For the text-containing cell, return its midpoint in (X, Y) coordinate format. 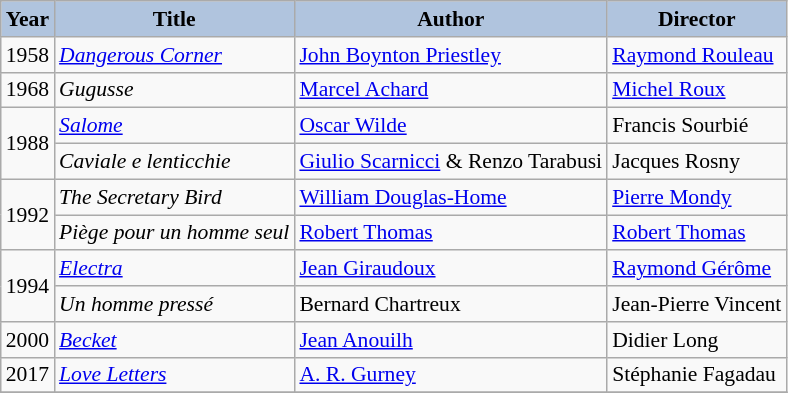
Raymond Rouleau (696, 55)
Dangerous Corner (174, 55)
1988 (28, 144)
Director (696, 19)
Gugusse (174, 90)
Piège pour un homme seul (174, 233)
1958 (28, 55)
Caviale e lenticchie (174, 162)
Oscar Wilde (450, 126)
Bernard Chartreux (450, 304)
1994 (28, 286)
Jean Anouilh (450, 340)
Title (174, 19)
A. R. Gurney (450, 375)
Stéphanie Fagadau (696, 375)
Jacques Rosny (696, 162)
Jean-Pierre Vincent (696, 304)
Francis Sourbié (696, 126)
Salome (174, 126)
Michel Roux (696, 90)
Un homme pressé (174, 304)
Didier Long (696, 340)
The Secretary Bird (174, 197)
William Douglas-Home (450, 197)
Year (28, 19)
1992 (28, 214)
John Boynton Priestley (450, 55)
2017 (28, 375)
2000 (28, 340)
Jean Giraudoux (450, 269)
1968 (28, 90)
Marcel Achard (450, 90)
Author (450, 19)
Love Letters (174, 375)
Becket (174, 340)
Pierre Mondy (696, 197)
Electra (174, 269)
Raymond Gérôme (696, 269)
Giulio Scarnicci & Renzo Tarabusi (450, 162)
